From the cell containing the given text, extract its center point as [x, y] coordinate. 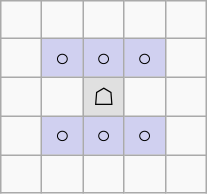
☖ [104, 97]
